Determine the [X, Y] coordinate at the center of the cell enclosing the given text.  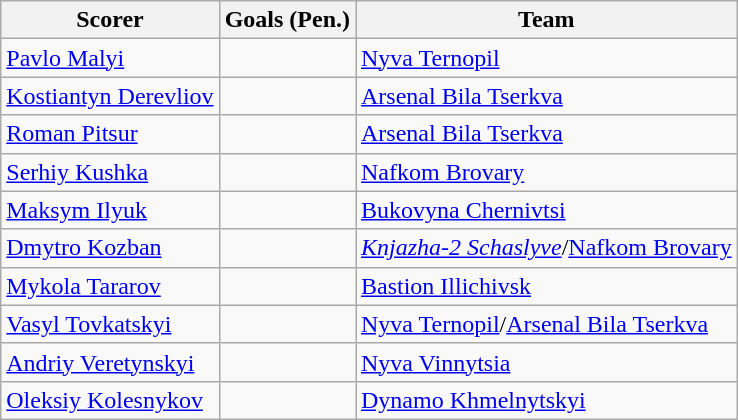
Serhiy Kushka [110, 172]
Scorer [110, 20]
Bukovyna Chernivtsi [547, 210]
Dynamo Khmelnytskyi [547, 400]
Maksym Ilyuk [110, 210]
Andriy Veretynskyi [110, 362]
Nyva Vinnytsia [547, 362]
Knjazha-2 Schaslyve/Nafkom Brovary [547, 248]
Goals (Pen.) [287, 20]
Nyva Ternopil [547, 58]
Nyva Ternopil/Arsenal Bila Tserkva [547, 324]
Team [547, 20]
Kostiantyn Derevliov [110, 96]
Vasyl Tovkatskyi [110, 324]
Mykola Tararov [110, 286]
Oleksiy Kolesnykov [110, 400]
Roman Pitsur [110, 134]
Dmytro Kozban [110, 248]
Bastion Illichivsk [547, 286]
Pavlo Malyi [110, 58]
Nafkom Brovary [547, 172]
